Scan for the cell matching the given text and deliver its (X, Y) coordinate at center. 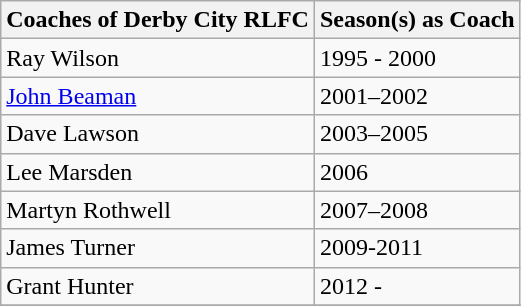
2007–2008 (417, 210)
Martyn Rothwell (158, 210)
Ray Wilson (158, 58)
Coaches of Derby City RLFC (158, 20)
Grant Hunter (158, 286)
2012 - (417, 286)
Lee Marsden (158, 172)
2009-2011 (417, 248)
James Turner (158, 248)
John Beaman (158, 96)
2003–2005 (417, 134)
1995 - 2000 (417, 58)
2006 (417, 172)
2001–2002 (417, 96)
Season(s) as Coach (417, 20)
Dave Lawson (158, 134)
